From the cell containing the given text, extract its center point as (x, y) coordinate. 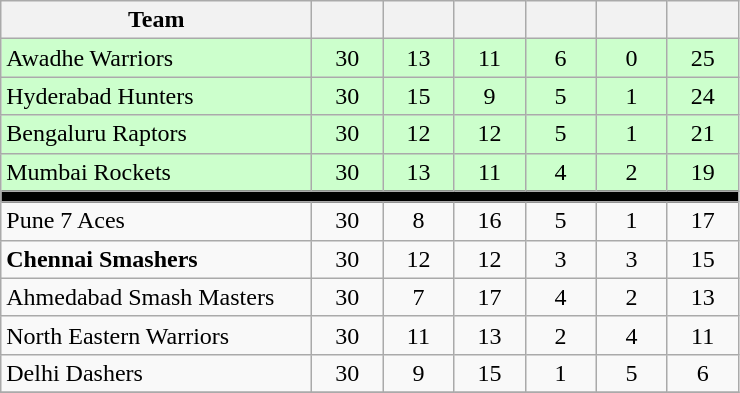
21 (702, 134)
Bengaluru Raptors (156, 134)
Pune 7 Aces (156, 221)
0 (632, 58)
25 (702, 58)
Team (156, 20)
16 (490, 221)
Chennai Smashers (156, 259)
7 (418, 297)
8 (418, 221)
Mumbai Rockets (156, 172)
Awadhe Warriors (156, 58)
19 (702, 172)
Ahmedabad Smash Masters (156, 297)
24 (702, 96)
Hyderabad Hunters (156, 96)
Delhi Dashers (156, 373)
North Eastern Warriors (156, 335)
